Extract the (x, y) coordinate from the center of the cell holding the provided text.  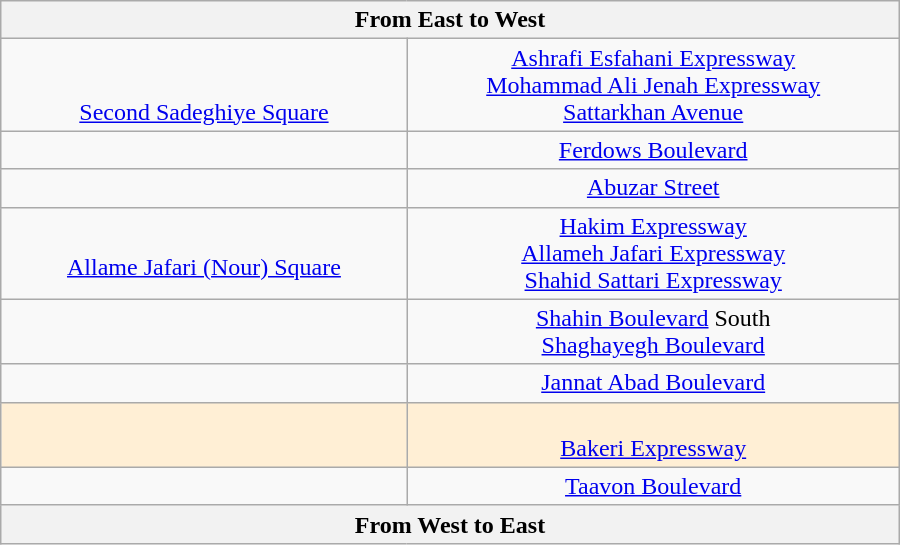
Bakeri Expressway (653, 434)
Allame Jafari (Nour) Square (204, 253)
From East to West (450, 20)
Jannat Abad Boulevard (653, 383)
Ashrafi Esfahani Expressway Mohammad Ali Jenah Expressway Sattarkhan Avenue (653, 85)
Abuzar Street (653, 188)
Ferdows Boulevard (653, 150)
Shahin Boulevard South Shaghayegh Boulevard (653, 332)
Hakim Expressway Allameh Jafari Expressway Shahid Sattari Expressway (653, 253)
Second Sadeghiye Square (204, 85)
From West to East (450, 524)
Taavon Boulevard (653, 486)
